Extract the [x, y] coordinate from the center of the cell holding the provided text.  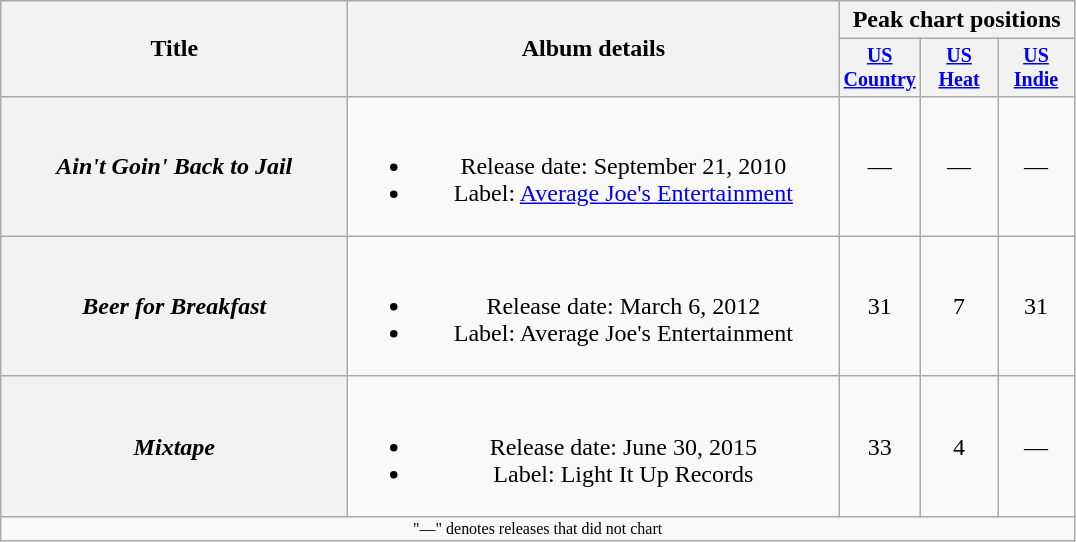
"—" denotes releases that did not chart [538, 528]
USHeat [960, 68]
US Country [880, 68]
33 [880, 446]
Peak chart positions [957, 20]
Beer for Breakfast [174, 306]
Ain't Goin' Back to Jail [174, 166]
4 [960, 446]
Title [174, 49]
Mixtape [174, 446]
Release date: March 6, 2012Label: Average Joe's Entertainment [594, 306]
Album details [594, 49]
Release date: June 30, 2015Label: Light It Up Records [594, 446]
USIndie [1036, 68]
7 [960, 306]
Release date: September 21, 2010Label: Average Joe's Entertainment [594, 166]
